Capture the cell that displays the provided text and extract its [X, Y] central coordinate. 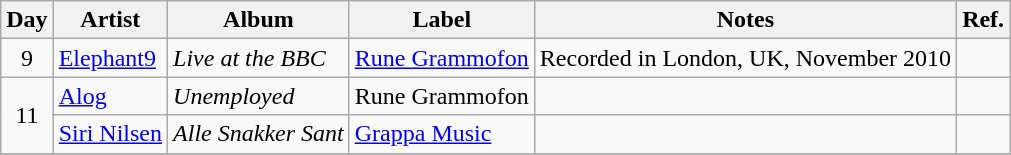
Label [442, 20]
Artist [110, 20]
11 [27, 115]
Alle Snakker Sant [259, 134]
Notes [745, 20]
Day [27, 20]
Alog [110, 96]
Elephant9 [110, 58]
Ref. [984, 20]
Unemployed [259, 96]
Recorded in London, UK, November 2010 [745, 58]
Grappa Music [442, 134]
9 [27, 58]
Album [259, 20]
Live at the BBC [259, 58]
Siri Nilsen [110, 134]
